Return the (X, Y) coordinate for the center point of the cell that contains the specified text.  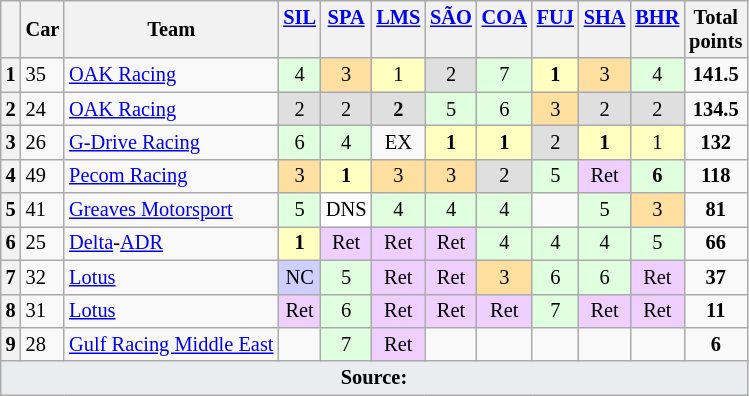
SPA (346, 29)
118 (716, 176)
SÃO (451, 29)
Gulf Racing Middle East (171, 344)
132 (716, 142)
37 (716, 277)
11 (716, 311)
35 (43, 75)
Delta-ADR (171, 243)
LMS (398, 29)
49 (43, 176)
25 (43, 243)
BHR (657, 29)
SIL (300, 29)
24 (43, 109)
28 (43, 344)
141.5 (716, 75)
FUJ (556, 29)
9 (11, 344)
8 (11, 311)
66 (716, 243)
134.5 (716, 109)
EX (398, 142)
Source: (374, 378)
COA (504, 29)
81 (716, 210)
DNS (346, 210)
Totalpoints (716, 29)
41 (43, 210)
SHA (605, 29)
Greaves Motorsport (171, 210)
31 (43, 311)
G-Drive Racing (171, 142)
NC (300, 277)
Pecom Racing (171, 176)
32 (43, 277)
Team (171, 29)
26 (43, 142)
Car (43, 29)
